Locate the cell with the specified text and output its [x, y] center coordinate. 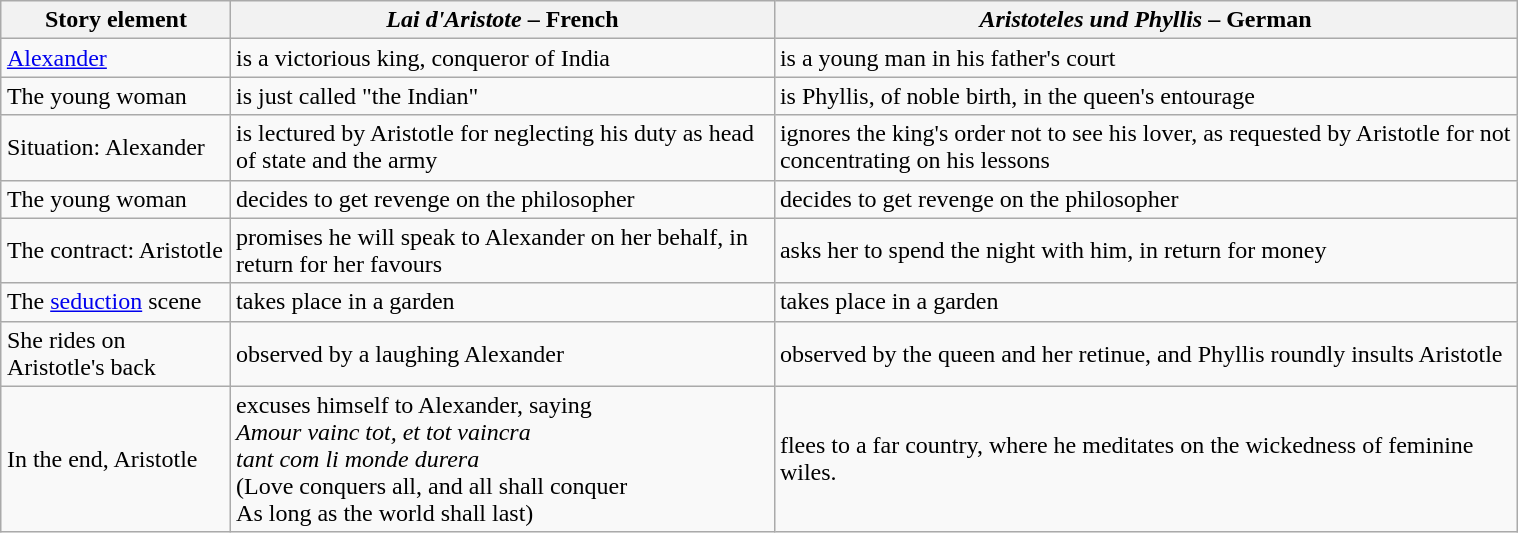
Lai d'Aristote – French [503, 20]
is just called "the Indian" [503, 96]
Aristoteles und Phyllis – German [1145, 20]
Situation: Alexander [116, 148]
observed by a laughing Alexander [503, 354]
is Phyllis, of noble birth, in the queen's entourage [1145, 96]
flees to a far country, where he meditates on the wickedness of feminine wiles. [1145, 459]
is lectured by Aristotle for neglecting his duty as head of state and the army [503, 148]
The contract: Aristotle [116, 250]
observed by the queen and her retinue, and Phyllis roundly insults Aristotle [1145, 354]
promises he will speak to Alexander on her behalf, in return for her favours [503, 250]
asks her to spend the night with him, in return for money [1145, 250]
In the end, Aristotle [116, 459]
The seduction scene [116, 302]
is a young man in his father's court [1145, 58]
ignores the king's order not to see his lover, as requested by Aristotle for not concentrating on his lessons [1145, 148]
She rides on Aristotle's back [116, 354]
is a victorious king, conqueror of India [503, 58]
Story element [116, 20]
Alexander [116, 58]
